Return (x, y) of the center of cell containing provided text 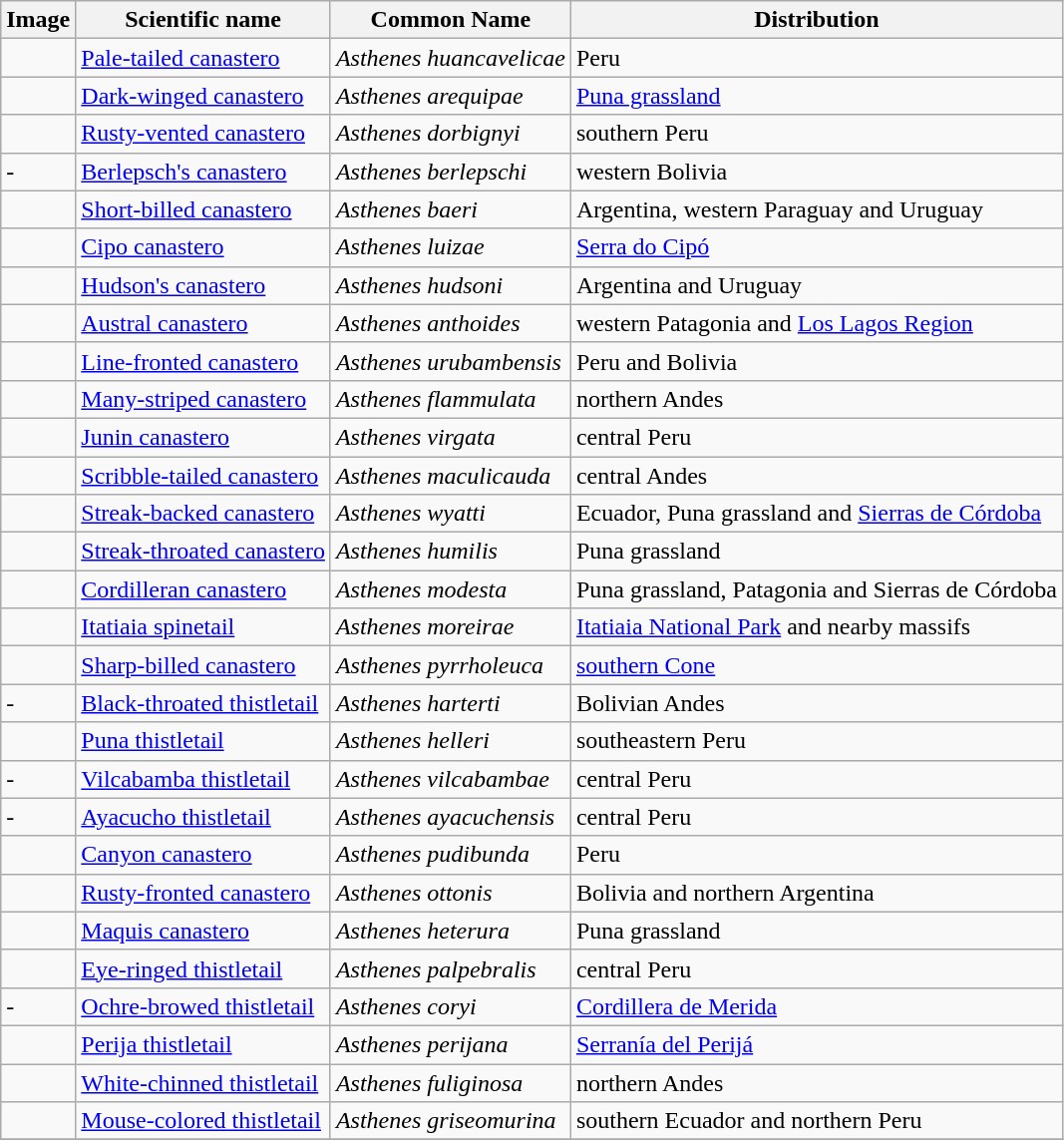
Rusty-fronted canastero (203, 893)
Perija thistletail (203, 1044)
Junin canastero (203, 437)
Austral canastero (203, 323)
Asthenes berlepschi (451, 172)
Asthenes urubambensis (451, 361)
Asthenes harterti (451, 703)
Asthenes pyrrholeuca (451, 665)
Cipo canastero (203, 247)
Asthenes coryi (451, 1006)
Serranía del Perijá (816, 1044)
Asthenes dorbignyi (451, 134)
Eye-ringed thistletail (203, 968)
Line-fronted canastero (203, 361)
Asthenes perijana (451, 1044)
Itatiaia spinetail (203, 627)
Asthenes virgata (451, 437)
Argentina, western Paraguay and Uruguay (816, 209)
Maquis canastero (203, 931)
Cordillera de Merida (816, 1006)
western Bolivia (816, 172)
Image (38, 20)
Asthenes griseomurina (451, 1121)
Asthenes wyatti (451, 514)
Bolivian Andes (816, 703)
Asthenes pudibunda (451, 855)
Asthenes fuliginosa (451, 1082)
Berlepsch's canastero (203, 172)
Asthenes luizae (451, 247)
Ochre-browed thistletail (203, 1006)
Distribution (816, 20)
southern Peru (816, 134)
Puna thistletail (203, 741)
Short-billed canastero (203, 209)
Asthenes maculicauda (451, 476)
Bolivia and northern Argentina (816, 893)
Puna grassland, Patagonia and Sierras de Córdoba (816, 589)
Vilcabamba thistletail (203, 779)
Asthenes moreirae (451, 627)
Argentina and Uruguay (816, 285)
Cordilleran canastero (203, 589)
Ecuador, Puna grassland and Sierras de Córdoba (816, 514)
Streak-backed canastero (203, 514)
White-chinned thistletail (203, 1082)
Rusty-vented canastero (203, 134)
Ayacucho thistletail (203, 817)
Canyon canastero (203, 855)
Sharp-billed canastero (203, 665)
Asthenes arequipae (451, 96)
Serra do Cipó (816, 247)
Black-throated thistletail (203, 703)
Scientific name (203, 20)
southern Cone (816, 665)
Asthenes ottonis (451, 893)
Asthenes heterura (451, 931)
Common Name (451, 20)
Scribble-tailed canastero (203, 476)
Asthenes helleri (451, 741)
Asthenes hudsoni (451, 285)
Asthenes palpebralis (451, 968)
central Andes (816, 476)
Pale-tailed canastero (203, 58)
southern Ecuador and northern Peru (816, 1121)
Asthenes anthoides (451, 323)
Asthenes vilcabambae (451, 779)
Streak-throated canastero (203, 552)
Hudson's canastero (203, 285)
Asthenes huancavelicae (451, 58)
Mouse-colored thistletail (203, 1121)
southeastern Peru (816, 741)
Peru and Bolivia (816, 361)
Many-striped canastero (203, 399)
Asthenes humilis (451, 552)
Asthenes flammulata (451, 399)
Dark-winged canastero (203, 96)
Asthenes modesta (451, 589)
Asthenes ayacuchensis (451, 817)
Asthenes baeri (451, 209)
western Patagonia and Los Lagos Region (816, 323)
Itatiaia National Park and nearby massifs (816, 627)
